Detect which cell encompasses the target text, then output its [X, Y] center coordinate. 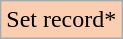
Set record* [62, 20]
